Find where the given text appears and provide that cell's center as (X, Y) coordinate. 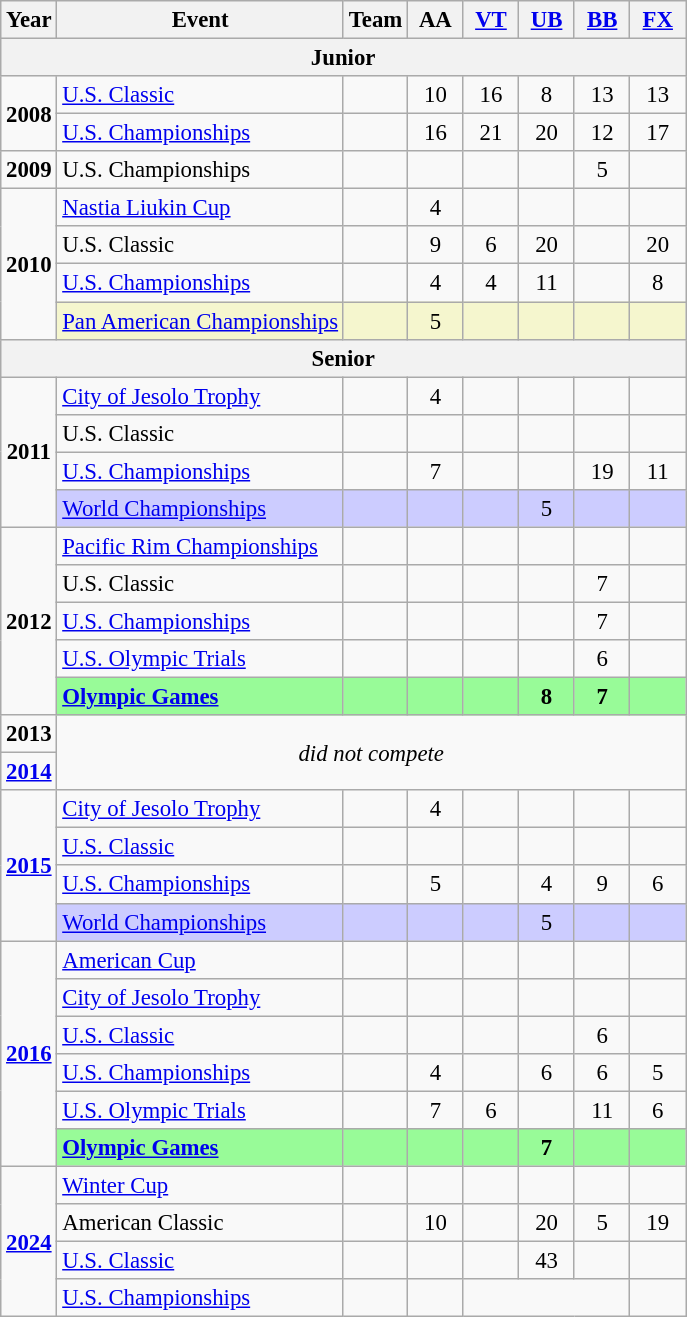
2010 (29, 264)
Senior (344, 358)
43 (547, 1261)
2015 (29, 865)
12 (602, 133)
21 (491, 133)
American Cup (200, 960)
Nastia Liukin Cup (200, 208)
2013 (29, 734)
Team (375, 20)
AA (436, 20)
FX (658, 20)
American Classic (200, 1223)
VT (491, 20)
Pacific Rim Championships (200, 546)
Junior (344, 58)
UB (547, 20)
Year (29, 20)
2011 (29, 452)
Pan American Championships (200, 321)
did not compete (372, 752)
2024 (29, 1241)
Winter Cup (200, 1185)
Event (200, 20)
2014 (29, 772)
2016 (29, 1054)
BB (602, 20)
2012 (29, 621)
17 (658, 133)
2008 (29, 114)
2009 (29, 170)
